Scan for the cell matching the given text and deliver its [x, y] coordinate at center. 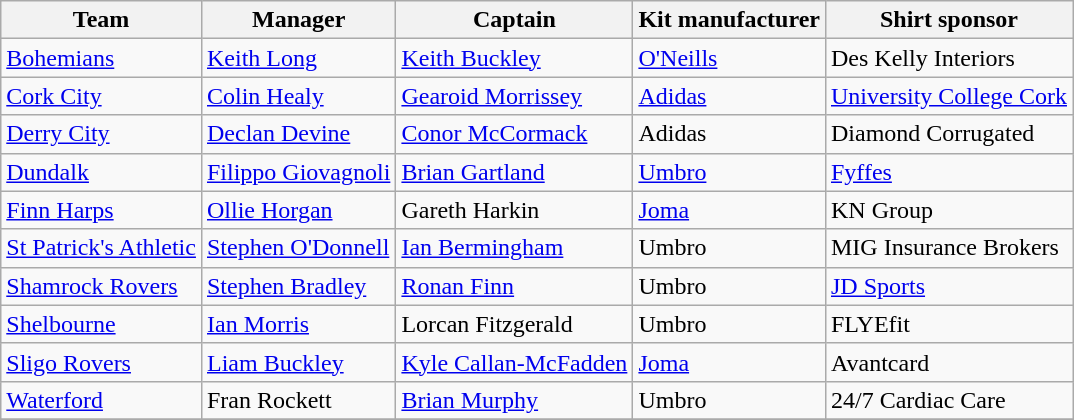
St Patrick's Athletic [102, 248]
Keith Buckley [514, 58]
Stephen Bradley [298, 286]
Lorcan Fitzgerald [514, 324]
Colin Healy [298, 96]
Sligo Rovers [102, 362]
University College Cork [948, 96]
Kit manufacturer [730, 20]
Des Kelly Interiors [948, 58]
Derry City [102, 134]
Brian Gartland [514, 172]
Fyffes [948, 172]
Brian Murphy [514, 400]
Gearoid Morrissey [514, 96]
Stephen O'Donnell [298, 248]
Cork City [102, 96]
Gareth Harkin [514, 210]
Shelbourne [102, 324]
Team [102, 20]
Bohemians [102, 58]
Avantcard [948, 362]
Fran Rockett [298, 400]
Declan Devine [298, 134]
Diamond Corrugated [948, 134]
O'Neills [730, 58]
Shamrock Rovers [102, 286]
Conor McCormack [514, 134]
24/7 Cardiac Care [948, 400]
KN Group [948, 210]
Finn Harps [102, 210]
Waterford [102, 400]
Keith Long [298, 58]
Shirt sponsor [948, 20]
Manager [298, 20]
FLYEfit [948, 324]
Ian Morris [298, 324]
Ollie Horgan [298, 210]
Ronan Finn [514, 286]
Liam Buckley [298, 362]
Captain [514, 20]
Kyle Callan-McFadden [514, 362]
Ian Bermingham [514, 248]
Dundalk [102, 172]
MIG Insurance Brokers [948, 248]
Filippo Giovagnoli [298, 172]
JD Sports [948, 286]
